For the text-containing cell, return its midpoint in (x, y) coordinate format. 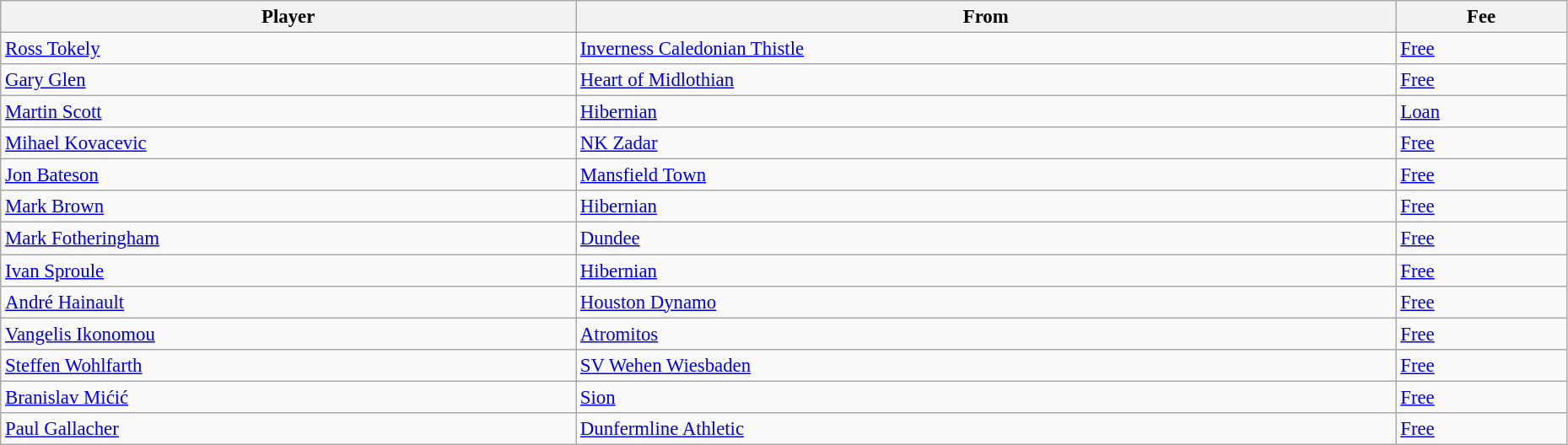
Steffen Wohlfarth (288, 365)
Ivan Sproule (288, 271)
Jon Bateson (288, 175)
Mark Fotheringham (288, 239)
Atromitos (986, 334)
SV Wehen Wiesbaden (986, 365)
Martin Scott (288, 112)
Fee (1481, 17)
Loan (1481, 112)
Branislav Mićić (288, 397)
Mansfield Town (986, 175)
Mihael Kovacevic (288, 143)
Player (288, 17)
Vangelis Ikonomou (288, 334)
Sion (986, 397)
André Hainault (288, 302)
Houston Dynamo (986, 302)
Paul Gallacher (288, 429)
Dundee (986, 239)
Heart of Midlothian (986, 80)
Ross Tokely (288, 49)
Dunfermline Athletic (986, 429)
From (986, 17)
Inverness Caledonian Thistle (986, 49)
Gary Glen (288, 80)
Mark Brown (288, 206)
NK Zadar (986, 143)
